Locate the cell with the specified text and output its [X, Y] center coordinate. 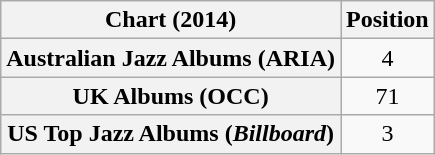
71 [387, 96]
4 [387, 58]
UK Albums (OCC) [171, 96]
Chart (2014) [171, 20]
Australian Jazz Albums (ARIA) [171, 58]
3 [387, 134]
Position [387, 20]
US Top Jazz Albums (Billboard) [171, 134]
